From the cell containing the given text, extract its center point as (x, y) coordinate. 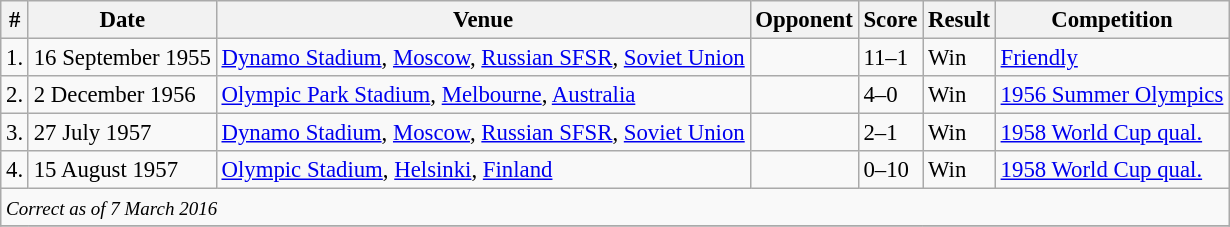
# (15, 20)
2–1 (890, 133)
27 July 1957 (122, 133)
3. (15, 133)
Venue (483, 20)
Correct as of 7 March 2016 (615, 208)
4. (15, 170)
Result (960, 20)
Date (122, 20)
4–0 (890, 95)
Score (890, 20)
2. (15, 95)
1956 Summer Olympics (1112, 95)
2 December 1956 (122, 95)
Friendly (1112, 58)
Competition (1112, 20)
0–10 (890, 170)
1. (15, 58)
11–1 (890, 58)
Olympic Stadium, Helsinki, Finland (483, 170)
15 August 1957 (122, 170)
Opponent (804, 20)
16 September 1955 (122, 58)
Olympic Park Stadium, Melbourne, Australia (483, 95)
